Find where the given text appears and provide that cell's center as [X, Y] coordinate. 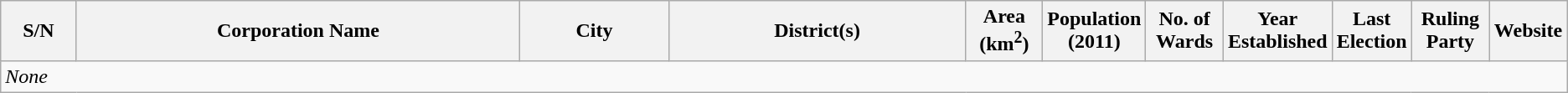
Last Election [1372, 31]
Area (km2) [1004, 31]
Population (2011) [1094, 31]
Year Established [1277, 31]
S/N [39, 31]
Website [1529, 31]
None [784, 76]
City [595, 31]
No. of Wards [1184, 31]
District(s) [818, 31]
Corporation Name [298, 31]
Ruling Party [1451, 31]
